Extract the [X, Y] coordinate from the center of the cell holding the provided text.  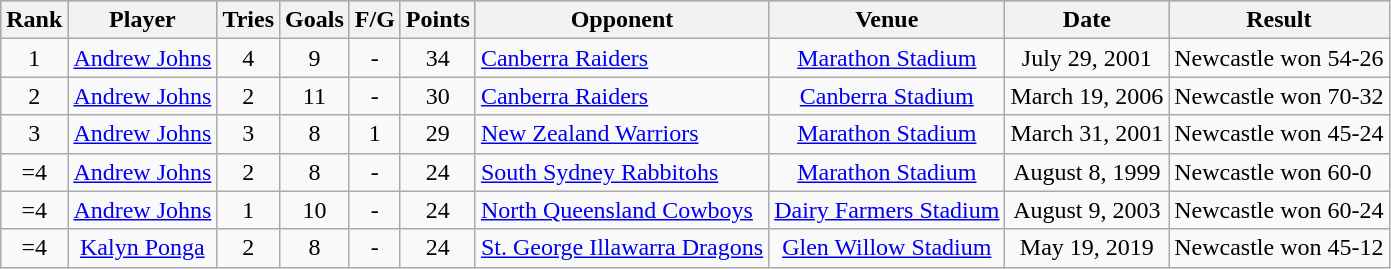
Dairy Farmers Stadium [887, 210]
Points [438, 20]
Newcastle won 54-26 [1279, 58]
Glen Willow Stadium [887, 248]
New Zealand Warriors [622, 134]
34 [438, 58]
F/G [374, 20]
Newcastle won 60-0 [1279, 172]
Result [1279, 20]
29 [438, 134]
August 8, 1999 [1087, 172]
May 19, 2019 [1087, 248]
August 9, 2003 [1087, 210]
South Sydney Rabbitohs [622, 172]
March 19, 2006 [1087, 96]
Newcastle won 45-24 [1279, 134]
Newcastle won 60-24 [1279, 210]
10 [315, 210]
Goals [315, 20]
Kalyn Ponga [142, 248]
Canberra Stadium [887, 96]
Opponent [622, 20]
Venue [887, 20]
9 [315, 58]
North Queensland Cowboys [622, 210]
July 29, 2001 [1087, 58]
March 31, 2001 [1087, 134]
St. George Illawarra Dragons [622, 248]
4 [248, 58]
Tries [248, 20]
30 [438, 96]
Player [142, 20]
11 [315, 96]
Newcastle won 70-32 [1279, 96]
Rank [34, 20]
Newcastle won 45-12 [1279, 248]
Date [1087, 20]
